Detect which cell encompasses the target text, then output its [X, Y] center coordinate. 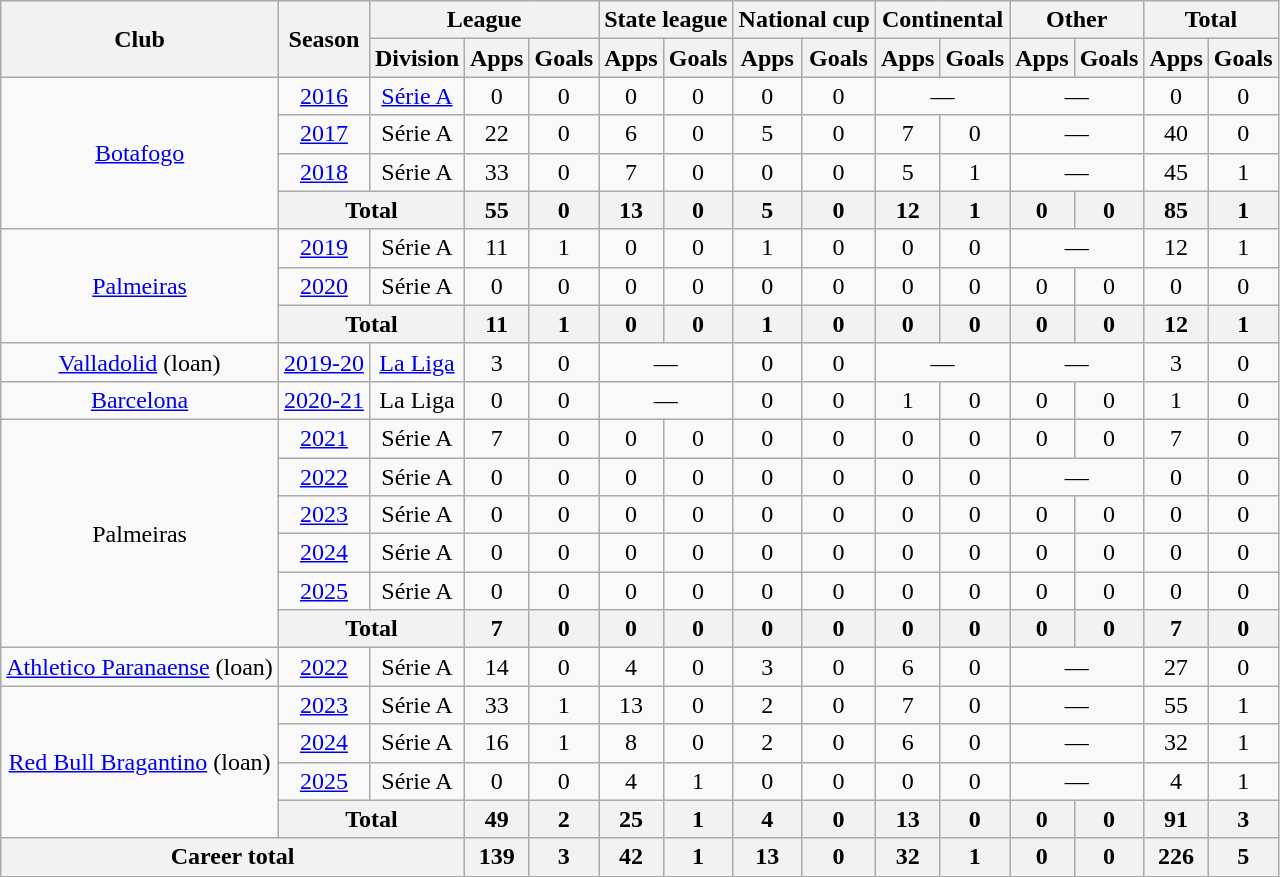
Red Bull Bragantino (loan) [140, 762]
16 [497, 743]
2016 [324, 96]
139 [497, 857]
2020 [324, 286]
Botafogo [140, 153]
27 [1176, 667]
42 [631, 857]
Career total [233, 857]
Club [140, 39]
Continental [942, 20]
91 [1176, 819]
25 [631, 819]
League [484, 20]
2019 [324, 248]
45 [1176, 172]
Season [324, 39]
49 [497, 819]
85 [1176, 210]
Athletico Paranaense (loan) [140, 667]
2018 [324, 172]
Other [1077, 20]
Valladolid (loan) [140, 362]
8 [631, 743]
Barcelona [140, 400]
Division [416, 58]
2019-20 [324, 362]
40 [1176, 134]
14 [497, 667]
National cup [804, 20]
2021 [324, 438]
State league [666, 20]
2020-21 [324, 400]
226 [1176, 857]
2017 [324, 134]
22 [497, 134]
